Return the (x, y) coordinate for the center point of the cell that contains the specified text.  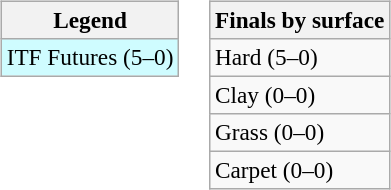
Legend (90, 20)
ITF Futures (5–0) (90, 57)
Grass (0–0) (300, 133)
Hard (5–0) (300, 57)
Finals by surface (300, 20)
Clay (0–0) (300, 95)
Carpet (0–0) (300, 171)
